Identify which cell holds the provided text, then report its (x, y) central coordinate. 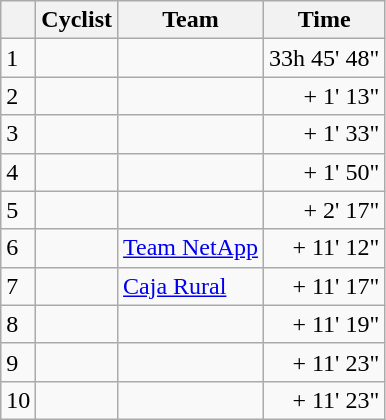
Time (324, 20)
5 (18, 210)
33h 45' 48" (324, 58)
4 (18, 172)
8 (18, 324)
Cyclist (77, 20)
9 (18, 362)
Caja Rural (191, 286)
+ 11' 12" (324, 248)
1 (18, 58)
+ 1' 50" (324, 172)
7 (18, 286)
+ 2' 17" (324, 210)
Team (191, 20)
+ 1' 13" (324, 96)
6 (18, 248)
10 (18, 400)
+ 11' 19" (324, 324)
+ 11' 17" (324, 286)
3 (18, 134)
+ 1' 33" (324, 134)
Team NetApp (191, 248)
2 (18, 96)
